From the cell containing the given text, extract its center point as (x, y) coordinate. 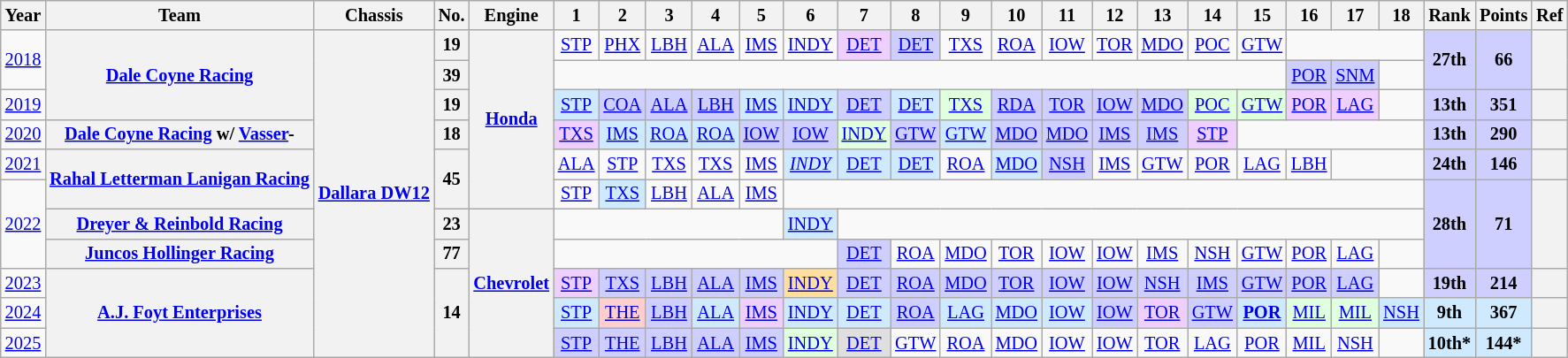
COA (623, 104)
Dallara DW12 (374, 194)
5 (761, 15)
19th (1449, 283)
10 (1017, 15)
Dreyer & Reinbold Racing (180, 224)
PHX (623, 45)
2025 (23, 343)
2024 (23, 313)
Chevrolet (511, 283)
9th (1449, 313)
2019 (23, 104)
Ref (1549, 15)
Engine (511, 15)
1 (577, 15)
28th (1449, 223)
Chassis (374, 15)
Rahal Letterman Lanigan Racing (180, 179)
2021 (23, 164)
16 (1309, 15)
2023 (23, 283)
Dale Coyne Racing (180, 74)
2020 (23, 134)
Team (180, 15)
351 (1503, 104)
27th (1449, 60)
Dale Coyne Racing w/ Vasser- (180, 134)
9 (966, 15)
A.J. Foyt Enterprises (180, 313)
24th (1449, 164)
7 (865, 15)
11 (1067, 15)
214 (1503, 283)
Honda (511, 119)
15 (1262, 15)
146 (1503, 164)
RDA (1017, 104)
Rank (1449, 15)
367 (1503, 313)
3 (669, 15)
10th* (1449, 343)
39 (452, 75)
13 (1162, 15)
66 (1503, 60)
2022 (23, 223)
6 (810, 15)
4 (716, 15)
71 (1503, 223)
2 (623, 15)
23 (452, 224)
77 (452, 254)
2018 (23, 60)
No. (452, 15)
SNM (1355, 75)
17 (1355, 15)
45 (452, 179)
Points (1503, 15)
144* (1503, 343)
Juncos Hollinger Racing (180, 254)
12 (1114, 15)
Year (23, 15)
290 (1503, 134)
8 (915, 15)
